Return [x, y] of the center of cell containing provided text 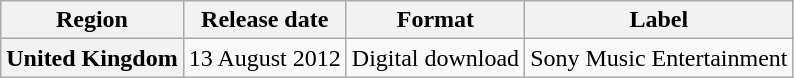
United Kingdom [92, 58]
Label [659, 20]
Sony Music Entertainment [659, 58]
Release date [264, 20]
Region [92, 20]
Format [435, 20]
Digital download [435, 58]
13 August 2012 [264, 58]
